Find where the given text appears and provide that cell's center as [X, Y] coordinate. 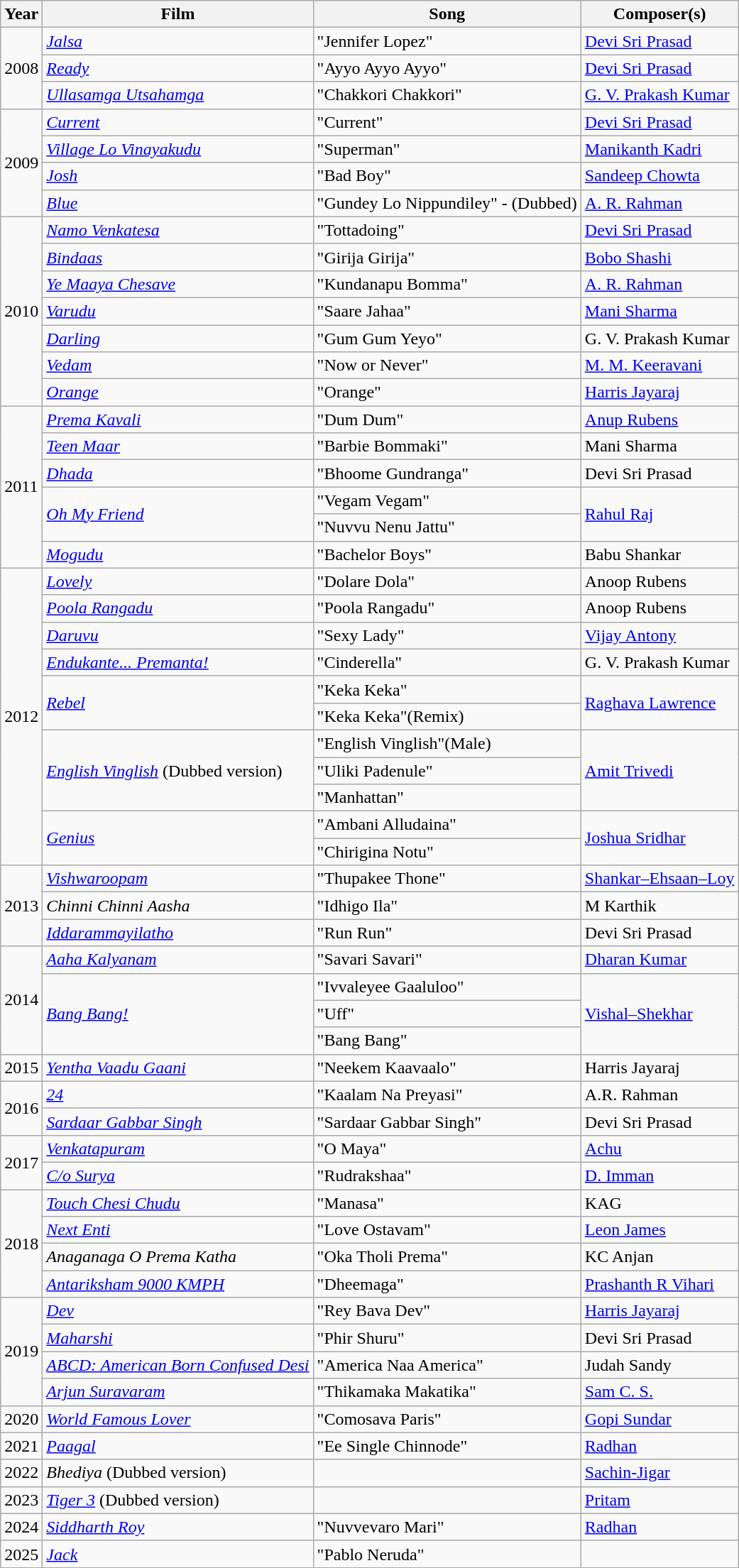
Blue [177, 203]
Oh My Friend [177, 514]
"Keka Keka" [447, 689]
Josh [177, 176]
"Manasa" [447, 1203]
Paagal [177, 1446]
"Gundey Lo Nippundiley" - (Dubbed) [447, 203]
Joshua Sridhar [659, 838]
Achu [659, 1148]
Dev [177, 1311]
Antariksham 9000 KMPH [177, 1284]
Bobo Shashi [659, 257]
"Thikamaka Makatika" [447, 1392]
ABCD: American Born Confused Desi [177, 1365]
Rebel [177, 703]
"Now or Never" [447, 366]
"Ayyo Ayyo Ayyo" [447, 68]
Varudu [177, 311]
Bhediya (Dubbed version) [177, 1473]
Arjun Suravaram [177, 1392]
"Rey Bava Dev" [447, 1311]
"Phir Shuru" [447, 1338]
KAG [659, 1203]
Bang Bang! [177, 1014]
Sardaar Gabbar Singh [177, 1122]
Mogudu [177, 554]
"Bachelor Boys" [447, 554]
"Uliki Padenule" [447, 770]
"Gum Gum Yeyo" [447, 339]
C/o Surya [177, 1175]
Jalsa [177, 41]
"Manhattan" [447, 798]
Ye Maaya Chesave [177, 284]
"Bhoome Gundranga" [447, 473]
Endukante... Premanta! [177, 662]
Touch Chesi Chudu [177, 1203]
Genius [177, 838]
Vishal–Shekhar [659, 1014]
M Karthik [659, 906]
Siddharth Roy [177, 1527]
"Bang Bang" [447, 1041]
Vedam [177, 366]
"Nuvvu Nenu Jattu" [447, 527]
"Jennifer Lopez" [447, 41]
"Ambani Alludaina" [447, 825]
Darling [177, 339]
2014 [21, 1000]
Raghava Lawrence [659, 703]
Bindaas [177, 257]
Song [447, 14]
2016 [21, 1108]
2010 [21, 311]
English Vinglish (Dubbed version) [177, 770]
2013 [21, 906]
Amit Trivedi [659, 770]
"Thupakee Thone" [447, 879]
Current [177, 122]
2015 [21, 1068]
Venkatapuram [177, 1148]
"Chakkori Chakkori" [447, 95]
Dharan Kumar [659, 960]
Gopi Sundar [659, 1419]
"Uff" [447, 1014]
"Keka Keka"(Remix) [447, 716]
2009 [21, 163]
Babu Shankar [659, 554]
2025 [21, 1554]
"Vegam Vegam" [447, 500]
Ullasamga Utsahamga [177, 95]
Composer(s) [659, 14]
Maharshi [177, 1338]
Teen Maar [177, 446]
Orange [177, 393]
Yentha Vaadu Gaani [177, 1068]
"O Maya" [447, 1148]
2023 [21, 1500]
2024 [21, 1527]
M. M. Keeravani [659, 366]
A.R. Rahman [659, 1095]
"Sexy Lady" [447, 635]
"Nuvvevaro Mari" [447, 1527]
Vishwaroopam [177, 879]
World Famous Lover [177, 1419]
Poola Rangadu [177, 608]
"English Vinglish"(Male) [447, 743]
Anaganaga O Prema Katha [177, 1257]
"Dheemaga" [447, 1284]
2022 [21, 1473]
"Kaalam Na Preyasi" [447, 1095]
"America Naa America" [447, 1365]
Chinni Chinni Aasha [177, 906]
Shankar–Ehsaan–Loy [659, 879]
"Kundanapu Bomma" [447, 284]
Namo Venkatesa [177, 230]
KC Anjan [659, 1257]
Pritam [659, 1500]
Sachin-Jigar [659, 1473]
Vijay Antony [659, 635]
"Poola Rangadu" [447, 608]
"Superman" [447, 149]
"Oka Tholi Prema" [447, 1257]
"Barbie Bommaki" [447, 446]
Daruvu [177, 635]
Leon James [659, 1230]
"Dum Dum" [447, 420]
Prema Kavali [177, 420]
"Dolare Dola" [447, 581]
"Idhigo Ila" [447, 906]
"Sardaar Gabbar Singh" [447, 1122]
Iddarammayilatho [177, 933]
"Tottadoing" [447, 230]
"Rudrakshaa" [447, 1175]
Film [177, 14]
"Neekem Kaavaalo" [447, 1068]
2020 [21, 1419]
2019 [21, 1352]
"Orange" [447, 393]
"Bad Boy" [447, 176]
Lovely [177, 581]
"Comosava Paris" [447, 1419]
Aaha Kalyanam [177, 960]
2011 [21, 487]
Ready [177, 68]
Dhada [177, 473]
24 [177, 1095]
Rahul Raj [659, 514]
Prashanth R Vihari [659, 1284]
Next Enti [177, 1230]
D. Imman [659, 1175]
"Saare Jahaa" [447, 311]
"Ee Single Chinnode" [447, 1446]
Manikanth Kadri [659, 149]
Sam C. S. [659, 1392]
"Chirigina Notu" [447, 852]
"Current" [447, 122]
"Savari Savari" [447, 960]
Village Lo Vinayakudu [177, 149]
Anup Rubens [659, 420]
"Girija Girija" [447, 257]
Tiger 3 (Dubbed version) [177, 1500]
"Ivvaleyee Gaaluloo" [447, 987]
Sandeep Chowta [659, 176]
2017 [21, 1162]
"Love Ostavam" [447, 1230]
"Run Run" [447, 933]
2008 [21, 68]
Jack [177, 1554]
"Pablo Neruda" [447, 1554]
2018 [21, 1244]
"Cinderella" [447, 662]
2021 [21, 1446]
Year [21, 14]
2012 [21, 717]
Judah Sandy [659, 1365]
